Identify which cell holds the provided text, then report its [X, Y] central coordinate. 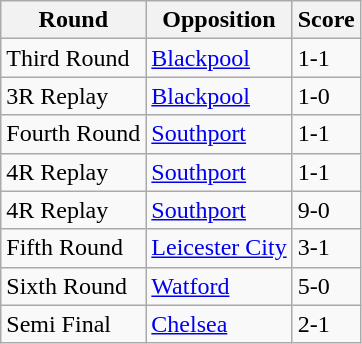
Leicester City [219, 248]
Fourth Round [74, 134]
Fifth Round [74, 248]
3R Replay [74, 96]
Chelsea [219, 324]
Opposition [219, 20]
Watford [219, 286]
2-1 [326, 324]
3-1 [326, 248]
Round [74, 20]
5-0 [326, 286]
Score [326, 20]
Third Round [74, 58]
Semi Final [74, 324]
1-0 [326, 96]
Sixth Round [74, 286]
9-0 [326, 210]
